Return the (X, Y) coordinate for the center point of the cell that contains the specified text.  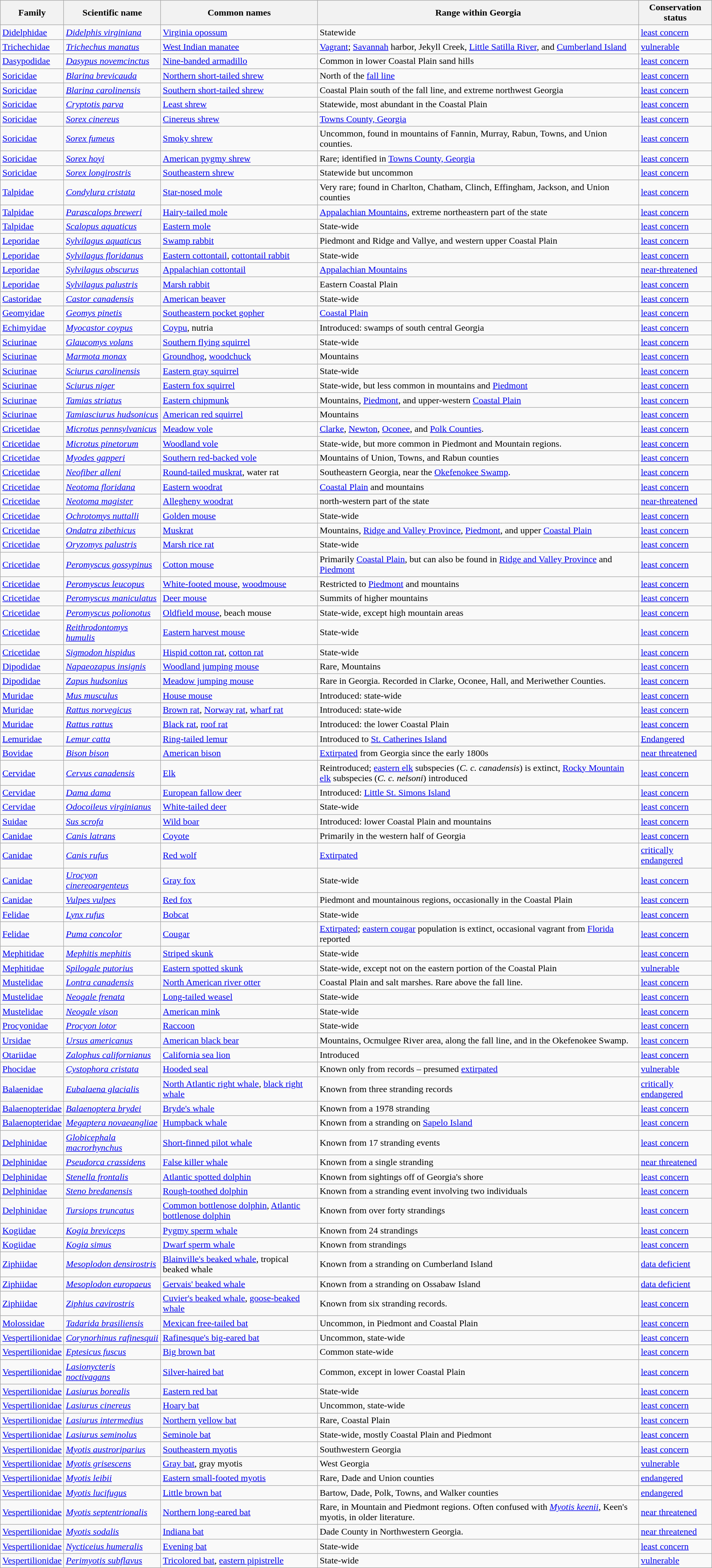
Extirpated from Georgia since the early 1800s (478, 753)
Sus scrofa (113, 821)
Introduced: Little St. Simons Island (478, 793)
Black rat, roof rat (239, 725)
Castoridae (32, 299)
Family (32, 13)
Eastern gray squirrel (239, 371)
Extirpated; eastern cougar population is extinct, occasional vagrant from Florida reported (478, 934)
Introduced to St. Catherines Island (478, 739)
Didelphis virginiana (113, 32)
Nine-banded armadillo (239, 61)
Elk (239, 773)
Lasiurus seminolus (113, 1435)
Kogia simus (113, 1245)
Trichechus manatus (113, 47)
Known from 17 stranding events (478, 1143)
West Indian manatee (239, 47)
Groundhog, woodchuck (239, 357)
Condylura cristata (113, 192)
Golden mouse (239, 516)
Clarke, Newton, Oconee, and Polk Counties. (478, 429)
Cotton mouse (239, 564)
Marsh rice rat (239, 545)
Blarina brevicauda (113, 76)
Stenella frontalis (113, 1176)
Muskrat (239, 530)
American black bear (239, 1040)
Tadarida brasiliensis (113, 1323)
Known from a stranding on Sapelo Island (478, 1123)
Trichechidae (32, 47)
Tamias striatus (113, 400)
Dasypodidae (32, 61)
Bovidae (32, 753)
Geomyidae (32, 313)
Primarily Coastal Plain, but can also be found in Ridge and Valley Province and Piedmont (478, 564)
Southeastern shrew (239, 173)
Mesoplodon densirostris (113, 1264)
Mountains of Union, Towns, and Rabun counties (478, 458)
State-wide, mostly Coastal Plain and Piedmont (478, 1435)
Rare in Georgia. Recorded in Clarke, Oconee, Hall, and Meriwether Counties. (478, 681)
Lasionycteris noctivagans (113, 1371)
Seminole bat (239, 1435)
Range within Georgia (478, 13)
Mexican free-tailed bat (239, 1323)
Coyote (239, 836)
Neotoma magister (113, 501)
White-tailed deer (239, 807)
Statewide but uncommon (478, 173)
North Atlantic right whale, black right whale (239, 1089)
Dwarf sperm whale (239, 1245)
Piedmont and mountainous regions, occasionally in the Coastal Plain (478, 900)
Known from a stranding event involving two individuals (478, 1191)
Introduced (478, 1055)
Pygmy sperm whale (239, 1230)
Mountains, Ocmulgee River area, along the fall line, and in the Okefenokee Swamp. (478, 1040)
Known from a stranding on Cumberland Island (478, 1264)
Glaucomys volans (113, 342)
Southern red-backed vole (239, 458)
Sigmodon hispidus (113, 652)
American red squirrel (239, 414)
Short-finned pilot whale (239, 1143)
Tamiasciurus hudsonicus (113, 414)
Rare, Coastal Plain (478, 1420)
Lemur catta (113, 739)
Scientific name (113, 13)
Ziphius cavirostris (113, 1304)
Microtus pinetorum (113, 444)
Myotis austroriparius (113, 1449)
Peromyscus polionotus (113, 613)
State-wide, except high mountain areas (478, 613)
Neofiber alleni (113, 472)
Odocoileus virginianus (113, 807)
Ondatra zibethicus (113, 530)
Eastern fox squirrel (239, 385)
Microtus pennsylvanicus (113, 429)
Marmota monax (113, 357)
Vulpes vulpes (113, 900)
Cougar (239, 934)
Uncommon, found in mountains of Fannin, Murray, Rabun, Towns, and Union counties. (478, 138)
California sea lion (239, 1055)
Endangered (675, 739)
Ursidae (32, 1040)
Brown rat, Norway rat, wharf rat (239, 710)
Canis rufus (113, 855)
Sylvilagus obscurus (113, 270)
Swamp rabbit (239, 241)
Round-tailed muskrat, water rat (239, 472)
Statewide (478, 32)
Statewide, most abundant in the Coastal Plain (478, 105)
Long-tailed weasel (239, 997)
Myotis leibii (113, 1478)
north-western part of the state (478, 501)
Otariidae (32, 1055)
Northern long-eared bat (239, 1512)
Scalopus aquaticus (113, 227)
Woodland jumping mouse (239, 666)
American pygmy shrew (239, 158)
Deer mouse (239, 598)
Bobcat (239, 914)
Woodland vole (239, 444)
Eastern Coastal Plain (478, 284)
Virginia opossum (239, 32)
Rattus rattus (113, 725)
Marsh rabbit (239, 284)
Gray fox (239, 880)
Sorex hoyi (113, 158)
Known from three stranding records (478, 1089)
Eastern chipmunk (239, 400)
Castor canadensis (113, 299)
Myotis sodalis (113, 1532)
Myocastor coypus (113, 328)
State-wide, but more common in Piedmont and Mountain regions. (478, 444)
Known from six stranding records. (478, 1304)
Dasypus novemcinctus (113, 61)
Reintroduced; eastern elk subspecies (C. c. canadensis) is extinct, Rocky Mountain elk subspecies (C. c. nelsoni) introduced (478, 773)
Known from a 1978 stranding (478, 1108)
Hairy-tailed mole (239, 212)
State-wide, except not on the eastern portion of the Coastal Plain (478, 968)
Sciurus carolinensis (113, 371)
Dade County in Northwestern Georgia. (478, 1532)
Common, except in lower Coastal Plain (478, 1371)
Rare; identified in Towns County, Georgia (478, 158)
Coypu, nutria (239, 328)
Southeastern myotis (239, 1449)
Southeastern pocket gopher (239, 313)
Gervais' beaked whale (239, 1284)
Neotoma floridana (113, 487)
Very rare; found in Charlton, Chatham, Clinch, Effingham, Jackson, and Union counties (478, 192)
Rough-toothed dolphin (239, 1191)
Lontra canadensis (113, 983)
Rafinesque's big-eared bat (239, 1338)
Tricolored bat, eastern pipistrelle (239, 1561)
Raccoon (239, 1026)
Common state-wide (478, 1352)
Kogia breviceps (113, 1230)
Southeastern Georgia, near the Okefenokee Swamp. (478, 472)
Geomys pinetis (113, 313)
Napaeozapus insignis (113, 666)
Pseudorca crassidens (113, 1162)
Mus musculus (113, 695)
Coastal Plain (478, 313)
Suidae (32, 821)
Perimyotis subflavus (113, 1561)
Southwestern Georgia (478, 1449)
Eastern woodrat (239, 487)
House mouse (239, 695)
Sorex fumeus (113, 138)
Nycticeius humeralis (113, 1546)
Bryde's whale (239, 1108)
Zalophus californianus (113, 1055)
Southern flying squirrel (239, 342)
Rare, Dade and Union counties (478, 1478)
Eastern cottontail, cottontail rabbit (239, 255)
Tursiops truncatus (113, 1210)
Phocidae (32, 1069)
Eastern harvest mouse (239, 633)
Primarily in the western half of Georgia (478, 836)
Zapus hudsonius (113, 681)
Uncommon, in Piedmont and Coastal Plain (478, 1323)
Mephitis mephitis (113, 953)
Hispid cotton rat, cotton rat (239, 652)
Northern yellow bat (239, 1420)
Sciurus niger (113, 385)
Eastern spotted skunk (239, 968)
Echimyidae (32, 328)
Sylvilagus aquaticus (113, 241)
Molossidae (32, 1323)
Ochrotomys nuttalli (113, 516)
Coastal Plain south of the fall line, and extreme northwest Georgia (478, 90)
State-wide, but less common in mountains and Piedmont (478, 385)
Reithrodontomys humulis (113, 633)
Star-nosed mole (239, 192)
Towns County, Georgia (478, 119)
Red fox (239, 900)
Corynorhinus rafinesquii (113, 1338)
Smoky shrew (239, 138)
Blainville's beaked whale, tropical beaked whale (239, 1264)
Least shrew (239, 105)
Myotis grisescens (113, 1463)
Sylvilagus floridanus (113, 255)
Bartow, Dade, Polk, Towns, and Walker counties (478, 1493)
Coastal Plain and mountains (478, 487)
Mesoplodon europaeus (113, 1284)
Humpback whale (239, 1123)
Known from a single stranding (478, 1162)
Eastern mole (239, 227)
Oldfield mouse, beach mouse (239, 613)
Known from a stranding on Ossabaw Island (478, 1284)
Rare, in Mountain and Piedmont regions. Often confused with Myotis keenii, Keen's myotis, in older literature. (478, 1512)
Neogale frenata (113, 997)
Appalachian Mountains (478, 270)
Appalachian Mountains, extreme northeastern part of the state (478, 212)
Known from strandings (478, 1245)
Steno bredanensis (113, 1191)
Indiana bat (239, 1532)
False killer whale (239, 1162)
Oryzomys palustris (113, 545)
Allegheny woodrat (239, 501)
North of the fall line (478, 76)
Cuvier's beaked whale, goose-beaked whale (239, 1304)
Bison bison (113, 753)
Lynx rufus (113, 914)
Myodes gapperi (113, 458)
Eubalaena glacialis (113, 1089)
Mountains, Piedmont, and upper-western Coastal Plain (478, 400)
Known from 24 strandings (478, 1230)
Northern short-tailed shrew (239, 76)
Evening bat (239, 1546)
Known only from records – presumed extirpated (478, 1069)
Canis latrans (113, 836)
Didelphidae (32, 32)
Introduced: the lower Coastal Plain (478, 725)
Cinereus shrew (239, 119)
Sylvilagus palustris (113, 284)
Megaptera novaeangliae (113, 1123)
Urocyon cinereoargenteus (113, 880)
Appalachian cottontail (239, 270)
American bison (239, 753)
Myotis lucifugus (113, 1493)
Wild boar (239, 821)
West Georgia (478, 1463)
Balaenidae (32, 1089)
Blarina carolinensis (113, 90)
White-footed mouse, woodmouse (239, 584)
Known from over forty strandings (478, 1210)
North American river otter (239, 983)
Procyonidae (32, 1026)
Peromyscus leucopus (113, 584)
Sorex cinereus (113, 119)
Piedmont and Ridge and Vallye, and western upper Coastal Plain (478, 241)
Summits of higher mountains (478, 598)
Restricted to Piedmont and mountains (478, 584)
Lasiurus cinereus (113, 1406)
Sorex longirostris (113, 173)
Eptesicus fuscus (113, 1352)
Balaenoptera brydei (113, 1108)
Spilogale putorius (113, 968)
Introduced: lower Coastal Plain and mountains (478, 821)
Gray bat, gray myotis (239, 1463)
Cystophora cristata (113, 1069)
Red wolf (239, 855)
Ring-tailed lemur (239, 739)
Common in lower Coastal Plain sand hills (478, 61)
Vagrant; Savannah harbor, Jekyll Creek, Little Satilla River, and Cumberland Island (478, 47)
Meadow vole (239, 429)
Puma concolor (113, 934)
Meadow jumping mouse (239, 681)
Neogale vison (113, 1012)
Mountains, Ridge and Valley Province, Piedmont, and upper Coastal Plain (478, 530)
Cryptotis parva (113, 105)
Hooded seal (239, 1069)
Common names (239, 13)
Lemuridae (32, 739)
Striped skunk (239, 953)
Atlantic spotted dolphin (239, 1176)
Ursus americanus (113, 1040)
Hoary bat (239, 1406)
Rattus norvegicus (113, 710)
Peromyscus maniculatus (113, 598)
Eastern small-footed myotis (239, 1478)
Eastern red bat (239, 1391)
Silver-haired bat (239, 1371)
Little brown bat (239, 1493)
Big brown bat (239, 1352)
Myotis septentrionalis (113, 1512)
European fallow deer (239, 793)
Coastal Plain and salt marshes. Rare above the fall line. (478, 983)
Peromyscus gossypinus (113, 564)
Extirpated (478, 855)
Cervus canadensis (113, 773)
Dama dama (113, 793)
Procyon lotor (113, 1026)
American beaver (239, 299)
Introduced: swamps of south central Georgia (478, 328)
Parascalops breweri (113, 212)
Southern short-tailed shrew (239, 90)
American mink (239, 1012)
Conservation status (675, 13)
Globicephala macrorhynchus (113, 1143)
Rare, Mountains (478, 666)
Common bottlenose dolphin, Atlantic bottlenose dolphin (239, 1210)
Lasiurus borealis (113, 1391)
Known from sightings off of Georgia's shore (478, 1176)
Lasiurus intermedius (113, 1420)
